Locate the cell with the specified text and output its (X, Y) center coordinate. 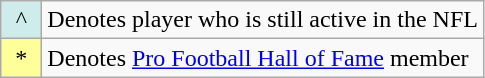
* (22, 58)
^ (22, 20)
Denotes player who is still active in the NFL (263, 20)
Denotes Pro Football Hall of Fame member (263, 58)
